Return (X, Y) of the center of cell containing provided text 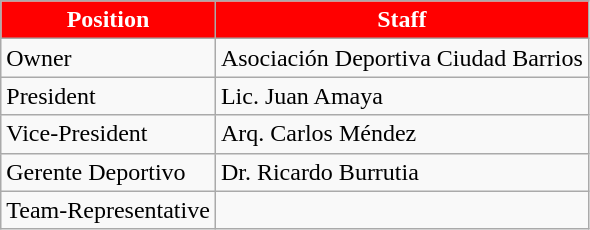
Arq. Carlos Méndez (402, 134)
Team-Representative (108, 210)
Staff (402, 20)
Lic. Juan Amaya (402, 96)
Position (108, 20)
Gerente Deportivo (108, 172)
Dr. Ricardo Burrutia (402, 172)
Asociación Deportiva Ciudad Barrios (402, 58)
Owner (108, 58)
Vice-President (108, 134)
President (108, 96)
